Detect which cell encompasses the target text, then output its (X, Y) center coordinate. 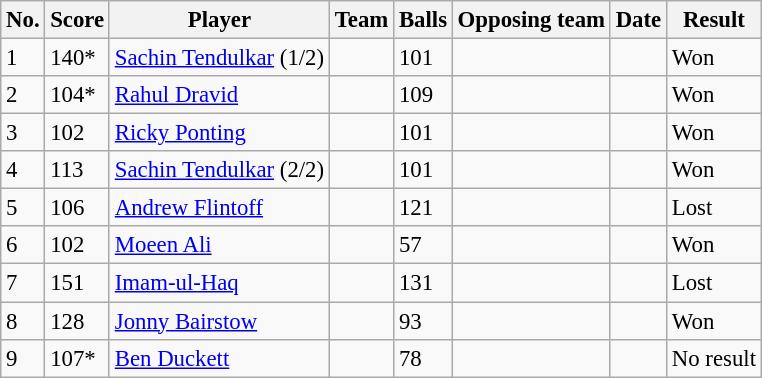
121 (424, 208)
109 (424, 95)
113 (78, 170)
2 (23, 95)
Jonny Bairstow (219, 321)
Ben Duckett (219, 358)
Moeen Ali (219, 245)
Sachin Tendulkar (1/2) (219, 58)
No result (714, 358)
107* (78, 358)
Date (638, 20)
57 (424, 245)
6 (23, 245)
8 (23, 321)
104* (78, 95)
Andrew Flintoff (219, 208)
No. (23, 20)
128 (78, 321)
9 (23, 358)
Sachin Tendulkar (2/2) (219, 170)
131 (424, 283)
Balls (424, 20)
140* (78, 58)
151 (78, 283)
Score (78, 20)
Result (714, 20)
Team (361, 20)
93 (424, 321)
5 (23, 208)
106 (78, 208)
Opposing team (531, 20)
Imam-ul-Haq (219, 283)
3 (23, 133)
78 (424, 358)
Player (219, 20)
Rahul Dravid (219, 95)
7 (23, 283)
4 (23, 170)
1 (23, 58)
Ricky Ponting (219, 133)
